Identify which cell holds the provided text, then report its (X, Y) central coordinate. 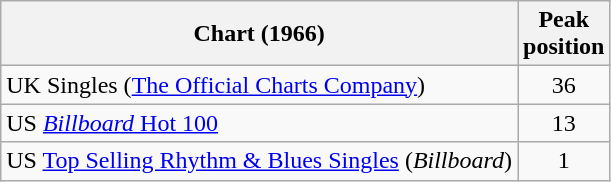
1 (564, 161)
UK Singles (The Official Charts Company) (260, 85)
Peakposition (564, 34)
36 (564, 85)
US Billboard Hot 100 (260, 123)
13 (564, 123)
Chart (1966) (260, 34)
US Top Selling Rhythm & Blues Singles (Billboard) (260, 161)
